Capture the cell that displays the provided text and extract its (X, Y) central coordinate. 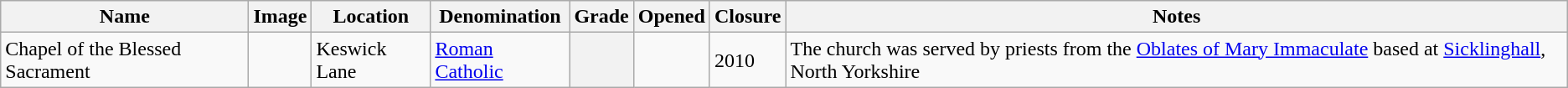
Closure (747, 17)
2010 (747, 60)
Chapel of the Blessed Sacrament (125, 60)
Denomination (500, 17)
Name (125, 17)
Location (371, 17)
Roman Catholic (500, 60)
Grade (601, 17)
The church was served by priests from the Oblates of Mary Immaculate based at Sicklinghall, North Yorkshire (1176, 60)
Image (280, 17)
Keswick Lane (371, 60)
Notes (1176, 17)
Opened (672, 17)
